Locate the cell with the specified text and output its (x, y) center coordinate. 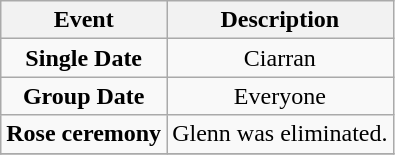
Glenn was eliminated. (280, 134)
Rose ceremony (84, 134)
Ciarran (280, 58)
Description (280, 20)
Single Date (84, 58)
Everyone (280, 96)
Event (84, 20)
Group Date (84, 96)
